Search for the cell housing the specified text and yield its (X, Y) center coordinate. 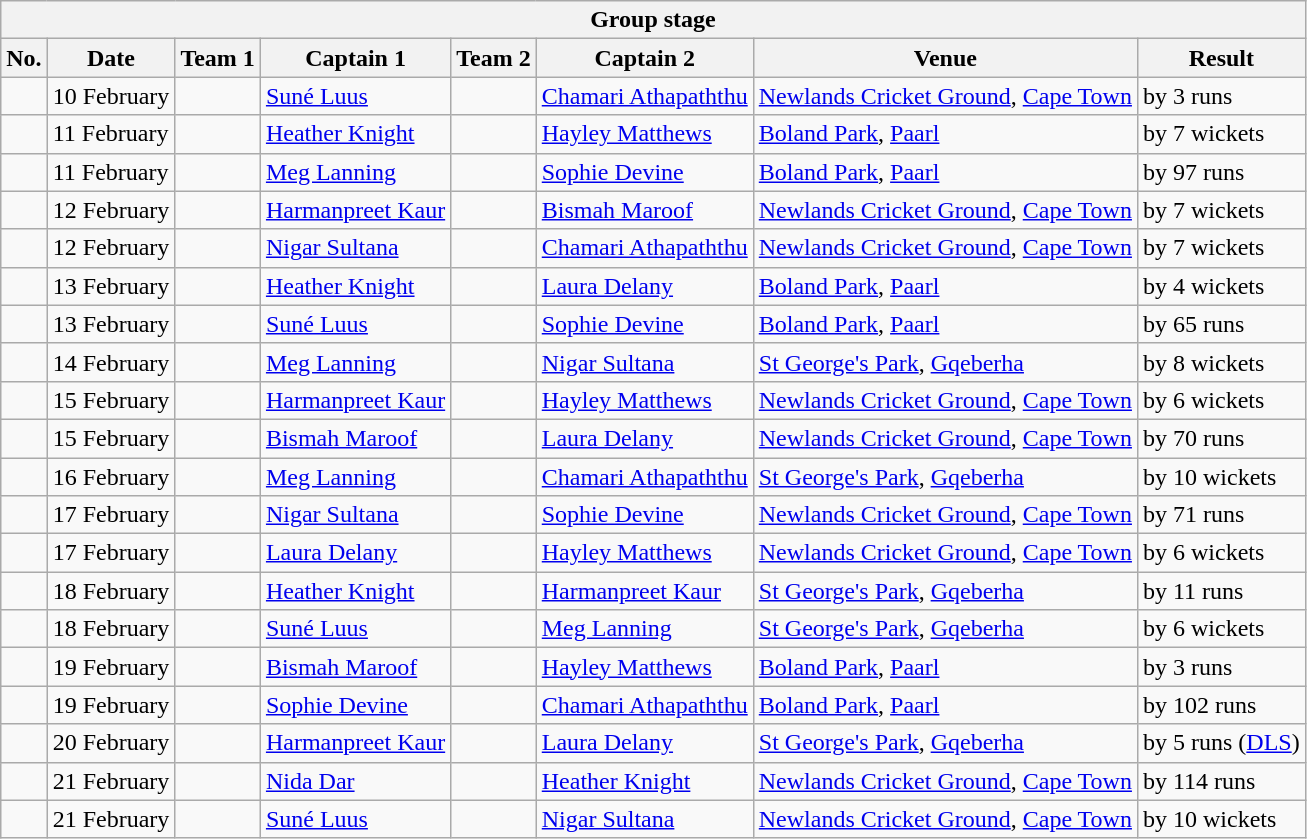
by 114 runs (1221, 781)
Captain 1 (355, 58)
14 February (111, 362)
Result (1221, 58)
by 8 wickets (1221, 362)
No. (24, 58)
by 65 runs (1221, 324)
by 5 runs (DLS) (1221, 743)
by 102 runs (1221, 705)
Date (111, 58)
by 4 wickets (1221, 286)
10 February (111, 96)
Captain 2 (644, 58)
Group stage (653, 20)
16 February (111, 477)
Team 2 (494, 58)
Nida Dar (355, 781)
by 70 runs (1221, 438)
by 97 runs (1221, 172)
Team 1 (218, 58)
Venue (945, 58)
by 71 runs (1221, 515)
by 11 runs (1221, 591)
20 February (111, 743)
